Scan for the cell matching the given text and deliver its [X, Y] coordinate at center. 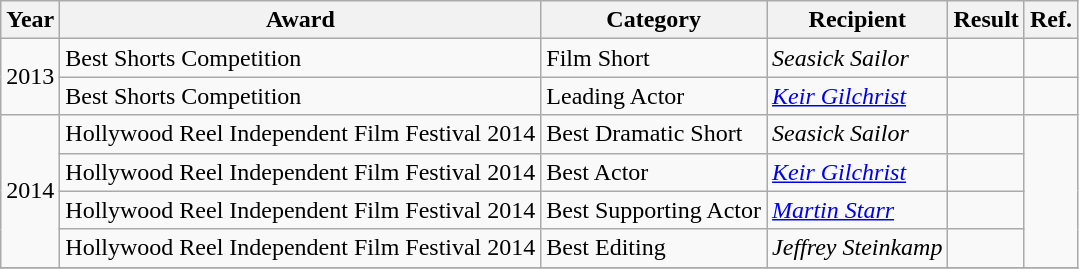
Film Short [654, 58]
Best Editing [654, 248]
Martin Starr [858, 210]
Best Dramatic Short [654, 134]
Recipient [858, 20]
Jeffrey Steinkamp [858, 248]
Year [30, 20]
Award [300, 20]
Leading Actor [654, 96]
Result [986, 20]
Best Actor [654, 172]
2014 [30, 191]
Best Supporting Actor [654, 210]
2013 [30, 77]
Ref. [1050, 20]
Category [654, 20]
